Locate the cell with the specified text and output its [X, Y] center coordinate. 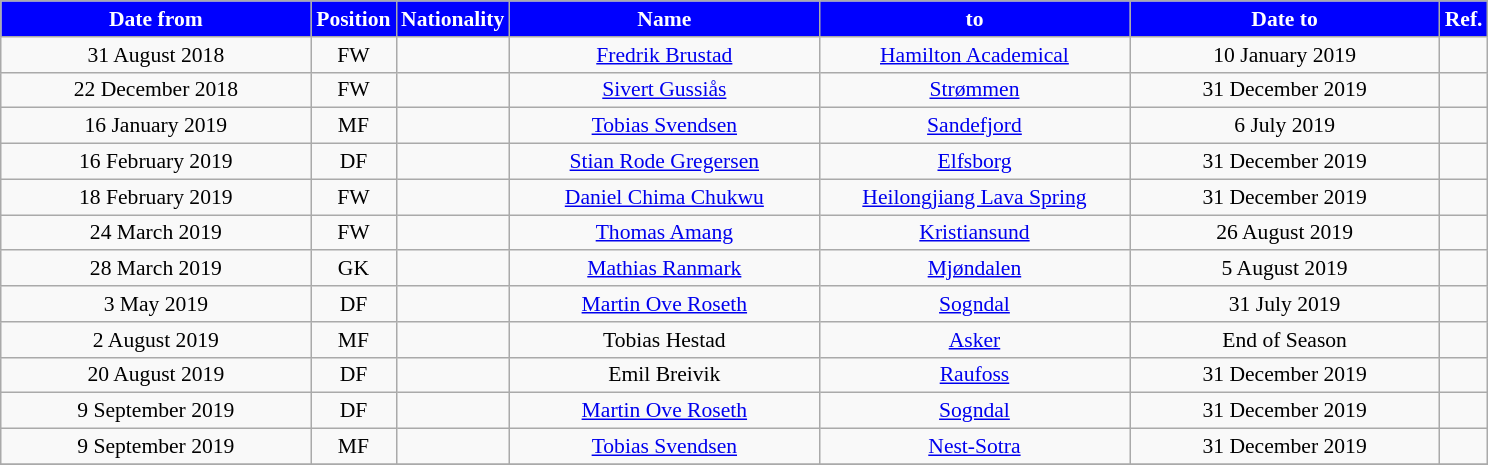
Kristiansund [974, 233]
16 January 2019 [156, 126]
24 March 2019 [156, 233]
Nationality [452, 19]
31 August 2018 [156, 55]
2 August 2019 [156, 340]
Heilongjiang Lava Spring [974, 197]
Sivert Gussiås [664, 90]
26 August 2019 [1285, 233]
20 August 2019 [156, 375]
Mathias Ranmark [664, 269]
Fredrik Brustad [664, 55]
Hamilton Academical [974, 55]
Name [664, 19]
Position [354, 19]
Raufoss [974, 375]
16 February 2019 [156, 162]
Elfsborg [974, 162]
Thomas Amang [664, 233]
Mjøndalen [974, 269]
6 July 2019 [1285, 126]
Sandefjord [974, 126]
Daniel Chima Chukwu [664, 197]
3 May 2019 [156, 304]
End of Season [1285, 340]
Emil Breivik [664, 375]
Date to [1285, 19]
31 July 2019 [1285, 304]
Tobias Hestad [664, 340]
10 January 2019 [1285, 55]
18 February 2019 [156, 197]
28 March 2019 [156, 269]
Asker [974, 340]
Date from [156, 19]
Stian Rode Gregersen [664, 162]
to [974, 19]
Ref. [1464, 19]
Nest-Sotra [974, 447]
5 August 2019 [1285, 269]
Strømmen [974, 90]
GK [354, 269]
22 December 2018 [156, 90]
